From the cell containing the given text, extract its center point as (x, y) coordinate. 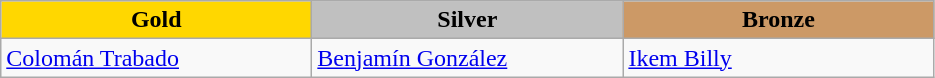
Benjamín González (468, 58)
Gold (156, 20)
Ikem Billy (778, 58)
Silver (468, 20)
Bronze (778, 20)
Colomán Trabado (156, 58)
